Capture the cell that displays the provided text and extract its (X, Y) central coordinate. 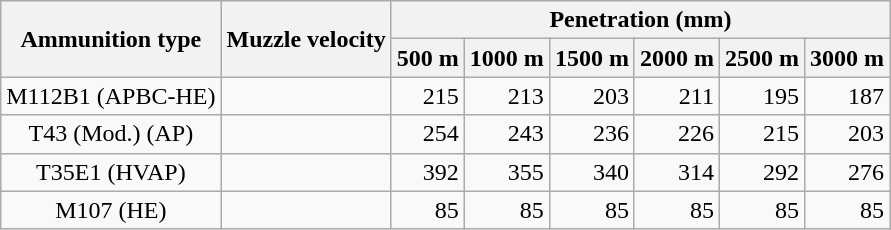
Muzzle velocity (306, 39)
254 (428, 134)
292 (762, 172)
M107 (HE) (111, 210)
236 (592, 134)
392 (428, 172)
213 (506, 96)
Ammunition type (111, 39)
2000 m (676, 58)
Penetration (mm) (640, 20)
1000 m (506, 58)
2500 m (762, 58)
M112B1 (APBC-HE) (111, 96)
195 (762, 96)
3000 m (848, 58)
355 (506, 172)
T43 (Mod.) (AP) (111, 134)
500 m (428, 58)
243 (506, 134)
314 (676, 172)
1500 m (592, 58)
T35E1 (HVAP) (111, 172)
226 (676, 134)
276 (848, 172)
187 (848, 96)
340 (592, 172)
211 (676, 96)
